Search for the cell housing the specified text and yield its (X, Y) center coordinate. 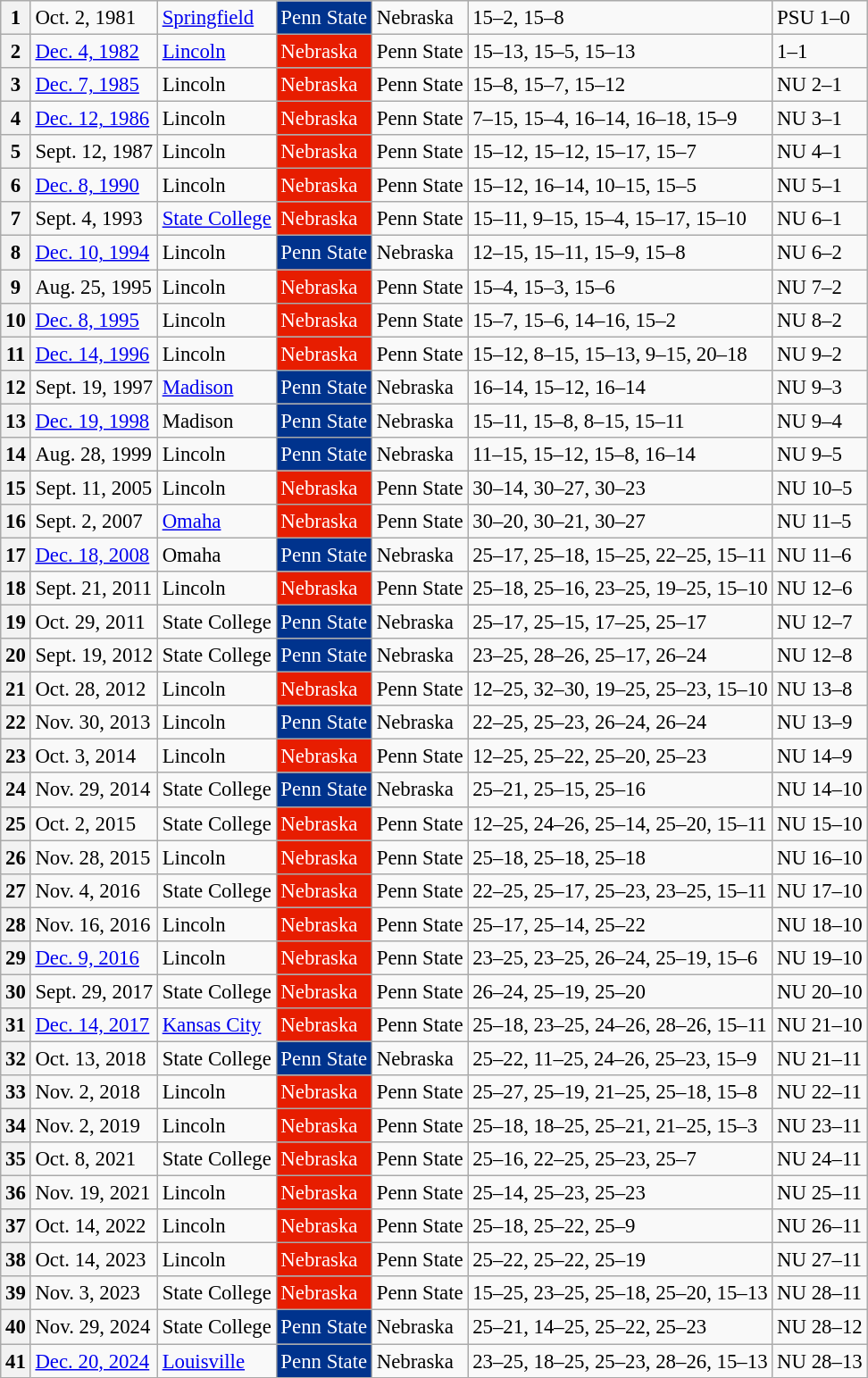
NU 25–11 (820, 1193)
26 (16, 857)
NU 22–11 (820, 1092)
10 (16, 320)
NU 14–9 (820, 756)
15–2, 15–8 (620, 18)
Dec. 14, 2017 (94, 1025)
25–18, 25–16, 23–25, 19–25, 15–10 (620, 589)
Nov. 2, 2018 (94, 1092)
15–8, 15–7, 15–12 (620, 85)
Aug. 28, 1999 (94, 455)
NU 9–2 (820, 354)
NU 6–2 (820, 253)
NU 11–6 (820, 555)
Oct. 14, 2022 (94, 1226)
Dec. 12, 1986 (94, 119)
Sept. 4, 1993 (94, 219)
22–25, 25–17, 25–23, 23–25, 15–11 (620, 890)
32 (16, 1058)
Nov. 19, 2021 (94, 1193)
Nov. 3, 2023 (94, 1294)
28 (16, 924)
25–18, 18–25, 25–21, 21–25, 15–3 (620, 1126)
21 (16, 689)
NU 16–10 (820, 857)
26–24, 25–19, 25–20 (620, 991)
22 (16, 722)
7 (16, 219)
17 (16, 555)
NU 12–6 (820, 589)
35 (16, 1159)
19 (16, 622)
Sept. 11, 2005 (94, 488)
Oct. 2, 2015 (94, 823)
Dec. 9, 2016 (94, 958)
15–12, 8–15, 15–13, 9–15, 20–18 (620, 354)
30 (16, 991)
31 (16, 1025)
5 (16, 152)
25–18, 23–25, 24–26, 28–26, 15–11 (620, 1025)
NU 17–10 (820, 890)
25–27, 25–19, 21–25, 25–18, 15–8 (620, 1092)
16 (16, 522)
1–1 (820, 52)
NU 2–1 (820, 85)
NU 4–1 (820, 152)
15–25, 23–25, 25–18, 25–20, 15–13 (620, 1294)
25–21, 25–15, 25–16 (620, 790)
Oct. 8, 2021 (94, 1159)
Dec. 4, 1982 (94, 52)
15–11, 9–15, 15–4, 15–17, 15–10 (620, 219)
Oct. 29, 2011 (94, 622)
12–25, 32–30, 19–25, 25–23, 15–10 (620, 689)
33 (16, 1092)
Dec. 7, 1985 (94, 85)
1 (16, 18)
11 (16, 354)
NU 8–2 (820, 320)
15–4, 15–3, 15–6 (620, 287)
NU 20–10 (820, 991)
25–17, 25–18, 15–25, 22–25, 15–11 (620, 555)
Dec. 14, 1996 (94, 354)
Aug. 25, 1995 (94, 287)
22–25, 25–23, 26–24, 26–24 (620, 722)
Oct. 2, 1981 (94, 18)
Nov. 2, 2019 (94, 1126)
16–14, 15–12, 16–14 (620, 387)
12–15, 15–11, 15–9, 15–8 (620, 253)
3 (16, 85)
NU 28–11 (820, 1294)
23–25, 28–26, 25–17, 26–24 (620, 656)
Dec. 20, 2024 (94, 1361)
Dec. 10, 1994 (94, 253)
23–25, 23–25, 26–24, 25–19, 15–6 (620, 958)
NU 21–11 (820, 1058)
25–21, 14–25, 25–22, 25–23 (620, 1327)
NU 14–10 (820, 790)
39 (16, 1294)
15–7, 15–6, 14–16, 15–2 (620, 320)
NU 6–1 (820, 219)
NU 9–3 (820, 387)
25–16, 22–25, 25–23, 25–7 (620, 1159)
Nov. 16, 2016 (94, 924)
Nov. 29, 2024 (94, 1327)
Sept. 12, 1987 (94, 152)
NU 21–10 (820, 1025)
NU 28–13 (820, 1361)
25–18, 25–18, 25–18 (620, 857)
Nov. 28, 2015 (94, 857)
41 (16, 1361)
NU 13–9 (820, 722)
25–22, 11–25, 24–26, 25–23, 15–9 (620, 1058)
NU 18–10 (820, 924)
Oct. 3, 2014 (94, 756)
Sept. 19, 1997 (94, 387)
12 (16, 387)
NU 10–5 (820, 488)
Dec. 8, 1995 (94, 320)
25 (16, 823)
12–25, 25–22, 25–20, 25–23 (620, 756)
Sept. 2, 2007 (94, 522)
11–15, 15–12, 15–8, 16–14 (620, 455)
4 (16, 119)
NU 28–12 (820, 1327)
Dec. 8, 1990 (94, 186)
9 (16, 287)
PSU 1–0 (820, 18)
30–14, 30–27, 30–23 (620, 488)
40 (16, 1327)
15–12, 15–12, 15–17, 15–7 (620, 152)
NU 12–7 (820, 622)
NU 12–8 (820, 656)
37 (16, 1226)
Oct. 28, 2012 (94, 689)
NU 9–5 (820, 455)
23 (16, 756)
NU 19–10 (820, 958)
NU 26–11 (820, 1226)
Kansas City (216, 1025)
NU 23–11 (820, 1126)
23–25, 18–25, 25–23, 28–26, 15–13 (620, 1361)
15 (16, 488)
20 (16, 656)
Springfield (216, 18)
Dec. 19, 1998 (94, 421)
15–12, 16–14, 10–15, 15–5 (620, 186)
14 (16, 455)
NU 11–5 (820, 522)
Nov. 29, 2014 (94, 790)
38 (16, 1260)
NU 5–1 (820, 186)
NU 27–11 (820, 1260)
6 (16, 186)
15–13, 15–5, 15–13 (620, 52)
NU 13–8 (820, 689)
29 (16, 958)
Oct. 14, 2023 (94, 1260)
15–11, 15–8, 8–15, 15–11 (620, 421)
NU 9–4 (820, 421)
25–17, 25–14, 25–22 (620, 924)
NU 7–2 (820, 287)
NU 15–10 (820, 823)
36 (16, 1193)
30–20, 30–21, 30–27 (620, 522)
8 (16, 253)
Dec. 18, 2008 (94, 555)
24 (16, 790)
NU 24–11 (820, 1159)
18 (16, 589)
Sept. 21, 2011 (94, 589)
27 (16, 890)
13 (16, 421)
25–22, 25–22, 25–19 (620, 1260)
12–25, 24–26, 25–14, 25–20, 15–11 (620, 823)
NU 3–1 (820, 119)
7–15, 15–4, 16–14, 16–18, 15–9 (620, 119)
25–17, 25–15, 17–25, 25–17 (620, 622)
Oct. 13, 2018 (94, 1058)
Louisville (216, 1361)
Nov. 30, 2013 (94, 722)
Sept. 29, 2017 (94, 991)
Sept. 19, 2012 (94, 656)
Nov. 4, 2016 (94, 890)
2 (16, 52)
25–14, 25–23, 25–23 (620, 1193)
34 (16, 1126)
25–18, 25–22, 25–9 (620, 1226)
